Capture the cell that displays the provided text and extract its (x, y) central coordinate. 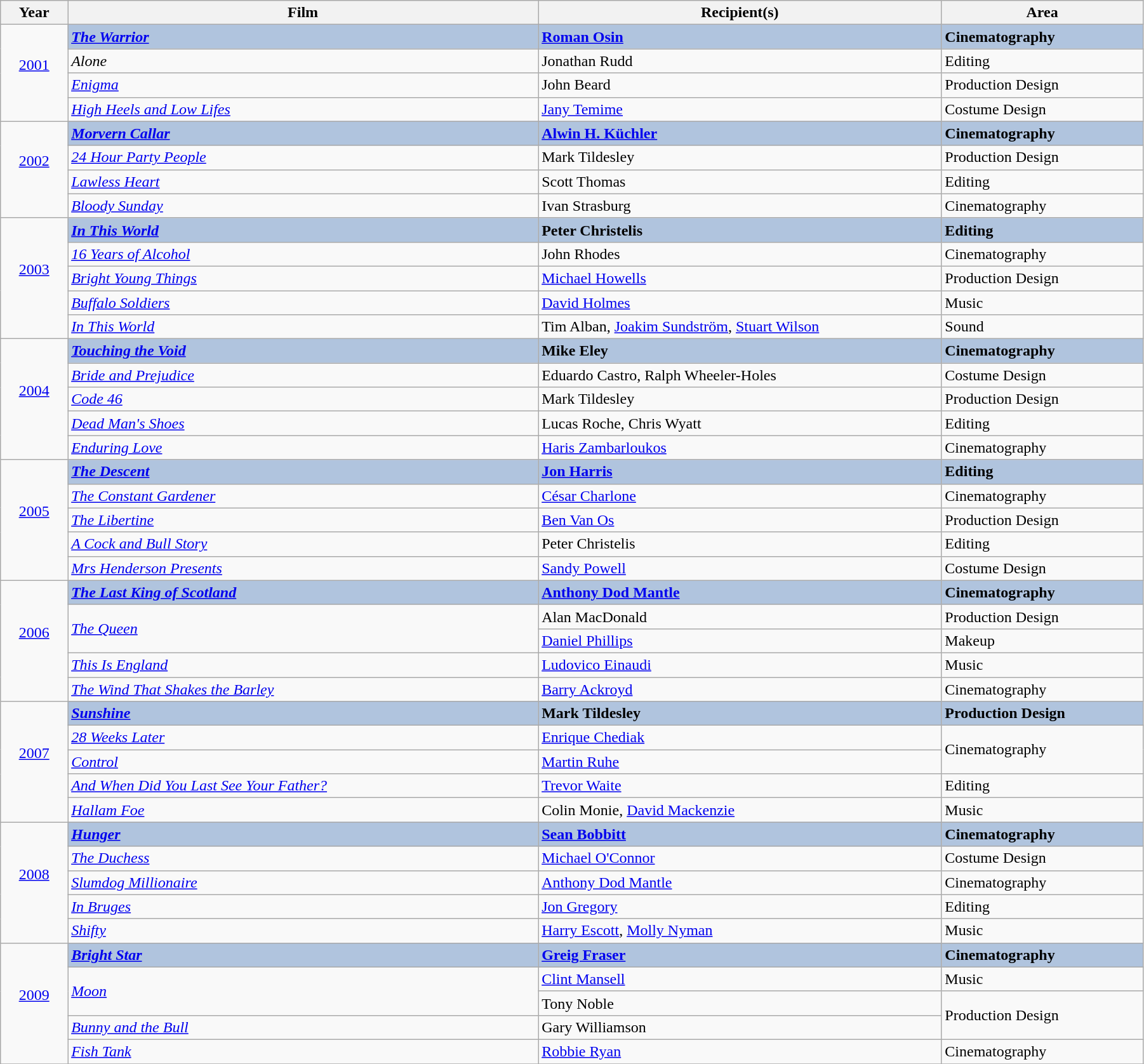
2004 (34, 399)
2003 (34, 278)
John Rhodes (740, 254)
Ben Van Os (740, 520)
2001 (34, 73)
16 Years of Alcohol (303, 254)
Daniel Phillips (740, 641)
Enrique Chediak (740, 738)
Morvern Callar (303, 133)
2006 (34, 641)
Sandy Powell (740, 568)
Alone (303, 61)
Slumdog Millionaire (303, 882)
Tim Alban, Joakim Sundström, Stuart Wilson (740, 327)
Jany Temime (740, 109)
The Queen (303, 628)
The Last King of Scotland (303, 592)
Trevor Waite (740, 786)
Eduardo Castro, Ralph Wheeler-Holes (740, 375)
Lucas Roche, Chris Wyatt (740, 423)
Hunger (303, 834)
Control (303, 762)
Sound (1042, 327)
Tony Noble (740, 1003)
The Descent (303, 472)
The Wind That Shakes the Barley (303, 689)
Shifty (303, 931)
John Beard (740, 85)
Barry Ackroyd (740, 689)
2007 (34, 762)
Ivan Strasburg (740, 206)
Clint Mansell (740, 979)
Greig Fraser (740, 955)
2009 (34, 1003)
Hallam Foe (303, 810)
Roman Osin (740, 37)
A Cock and Bull Story (303, 544)
24 Hour Party People (303, 157)
28 Weeks Later (303, 738)
Code 46 (303, 399)
Bride and Prejudice (303, 375)
Alwin H. Küchler (740, 133)
Touching the Void (303, 351)
Robbie Ryan (740, 1051)
2005 (34, 520)
Fish Tank (303, 1051)
Alan MacDonald (740, 616)
2008 (34, 882)
Bloody Sunday (303, 206)
Haris Zambarloukos (740, 448)
Enigma (303, 85)
In Bruges (303, 907)
This Is England (303, 665)
Dead Man's Shoes (303, 423)
The Warrior (303, 37)
Scott Thomas (740, 182)
Gary Williamson (740, 1027)
The Duchess (303, 858)
Film (303, 13)
Harry Escott, Molly Nyman (740, 931)
Mike Eley (740, 351)
The Constant Gardener (303, 496)
Jon Gregory (740, 907)
Moon (303, 991)
Year (34, 13)
Michael Howells (740, 278)
Sean Bobbitt (740, 834)
2002 (34, 170)
Ludovico Einaudi (740, 665)
Bright Young Things (303, 278)
César Charlone (740, 496)
High Heels and Low Lifes (303, 109)
The Libertine (303, 520)
Mrs Henderson Presents (303, 568)
David Holmes (740, 303)
Area (1042, 13)
Sunshine (303, 714)
Martin Ruhe (740, 762)
Bunny and the Bull (303, 1027)
Lawless Heart (303, 182)
Enduring Love (303, 448)
Jon Harris (740, 472)
Recipient(s) (740, 13)
And When Did You Last See Your Father? (303, 786)
Michael O'Connor (740, 858)
Colin Monie, David Mackenzie (740, 810)
Jonathan Rudd (740, 61)
Bright Star (303, 955)
Buffalo Soldiers (303, 303)
Makeup (1042, 641)
